Pinpoint the cell where the given text exists, returning its [x, y] midpoint coordinate. 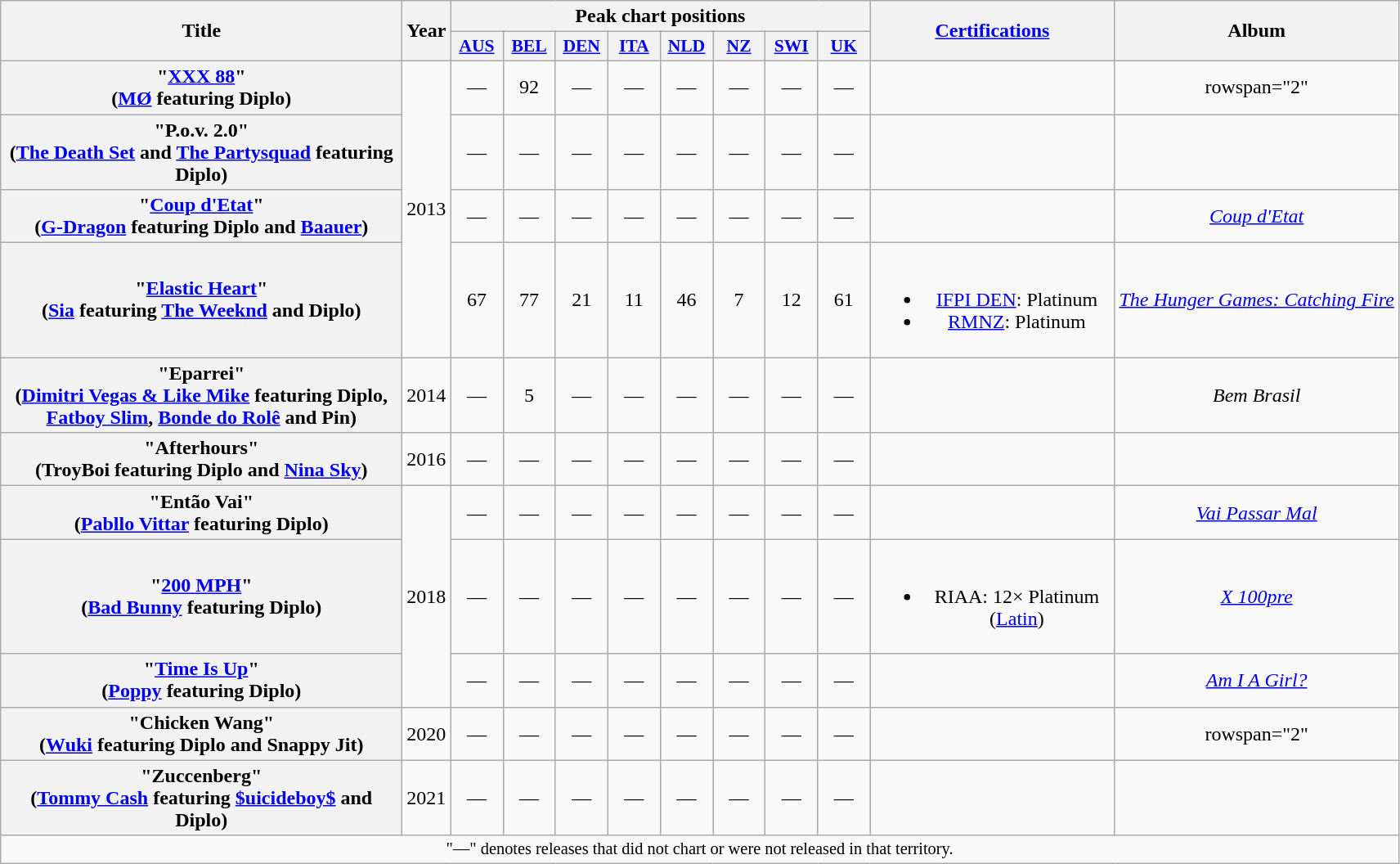
"Coup d'Etat"(G-Dragon featuring Diplo and Baauer) [201, 216]
46 [686, 300]
Vai Passar Mal [1256, 512]
77 [529, 300]
ITA [634, 47]
21 [581, 300]
NZ [739, 47]
2014 [427, 395]
Bem Brasil [1256, 395]
SWI [792, 47]
"P.o.v. 2.0"(The Death Set and The Partysquad featuring Diplo) [201, 152]
5 [529, 395]
IFPI DEN: PlatinumRMNZ: Platinum [993, 300]
"Chicken Wang" (Wuki featuring Diplo and Snappy Jit) [201, 733]
11 [634, 300]
2016 [427, 460]
BEL [529, 47]
Year [427, 31]
DEN [581, 47]
2018 [427, 596]
61 [844, 300]
"200 MPH" (Bad Bunny featuring Diplo) [201, 596]
Album [1256, 31]
Certifications [993, 31]
"Elastic Heart"(Sia featuring The Weeknd and Diplo) [201, 300]
"XXX 88"(MØ featuring Diplo) [201, 87]
"Afterhours"(TroyBoi featuring Diplo and Nina Sky) [201, 460]
Peak chart positions [661, 16]
"Então Vai" (Pabllo Vittar featuring Diplo) [201, 512]
The Hunger Games: Catching Fire [1256, 300]
NLD [686, 47]
"Zuccenberg"(Tommy Cash featuring $uicideboy$ and Diplo) [201, 798]
2020 [427, 733]
2013 [427, 209]
67 [477, 300]
Title [201, 31]
Coup d'Etat [1256, 216]
92 [529, 87]
X 100pre [1256, 596]
UK [844, 47]
Am I A Girl? [1256, 681]
RIAA: 12× Platinum (Latin) [993, 596]
7 [739, 300]
"—" denotes releases that did not chart or were not released in that territory. [700, 849]
12 [792, 300]
"Eparrei"(Dimitri Vegas & Like Mike featuring Diplo, Fatboy Slim, Bonde do Rolê and Pin) [201, 395]
"Time Is Up" (Poppy featuring Diplo) [201, 681]
AUS [477, 47]
2021 [427, 798]
